Locate the cell with the specified text and output its (x, y) center coordinate. 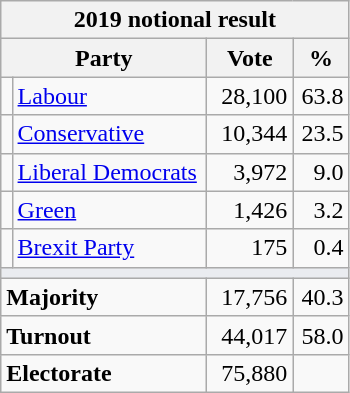
3,972 (250, 172)
10,344 (250, 134)
Party (104, 58)
Green (110, 210)
3.2 (321, 210)
Brexit Party (110, 248)
9.0 (321, 172)
1,426 (250, 210)
63.8 (321, 96)
58.0 (321, 335)
75,880 (250, 373)
% (321, 58)
Majority (104, 297)
Liberal Democrats (110, 172)
175 (250, 248)
Conservative (110, 134)
Electorate (104, 373)
Labour (110, 96)
17,756 (250, 297)
40.3 (321, 297)
23.5 (321, 134)
28,100 (250, 96)
Turnout (104, 335)
0.4 (321, 248)
2019 notional result (175, 20)
44,017 (250, 335)
Vote (250, 58)
